Capture the cell that displays the provided text and extract its (x, y) central coordinate. 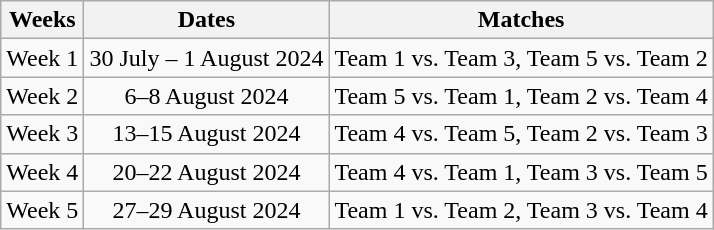
Team 4 vs. Team 5, Team 2 vs. Team 3 (521, 134)
Team 1 vs. Team 3, Team 5 vs. Team 2 (521, 58)
Week 3 (42, 134)
Dates (206, 20)
Team 4 vs. Team 1, Team 3 vs. Team 5 (521, 172)
Weeks (42, 20)
30 July – 1 August 2024 (206, 58)
20–22 August 2024 (206, 172)
6–8 August 2024 (206, 96)
13–15 August 2024 (206, 134)
Week 4 (42, 172)
Team 5 vs. Team 1, Team 2 vs. Team 4 (521, 96)
Week 1 (42, 58)
27–29 August 2024 (206, 210)
Week 5 (42, 210)
Week 2 (42, 96)
Team 1 vs. Team 2, Team 3 vs. Team 4 (521, 210)
Matches (521, 20)
